Capture the cell that displays the provided text and extract its [x, y] central coordinate. 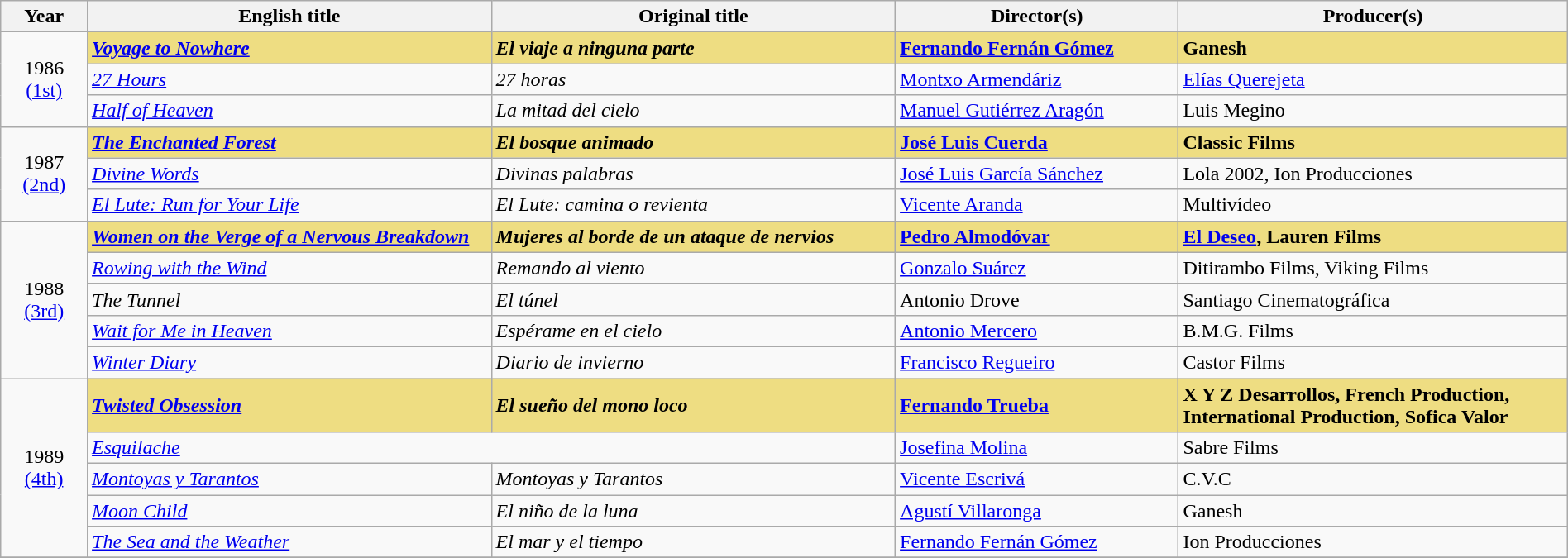
Agustí Villaronga [1037, 511]
X Y Z Desarrollos, French Production, International Production, Sofica Valor [1373, 405]
Voyage to Nowhere [289, 48]
Producer(s) [1373, 17]
1989(4th) [45, 468]
Espérame en el cielo [693, 331]
Year [45, 17]
C.V.C [1373, 479]
Multivídeo [1373, 205]
Vicente Escrivá [1037, 479]
Antonio Drove [1037, 299]
1987(2nd) [45, 174]
1988(3rd) [45, 299]
27 horas [693, 79]
Castor Films [1373, 362]
Moon Child [289, 511]
Elías Querejeta [1373, 79]
Divine Words [289, 174]
Mujeres al borde de un ataque de nervios [693, 236]
Director(s) [1037, 17]
Classic Films [1373, 142]
Gonzalo Suárez [1037, 268]
El Lute: Run for Your Life [289, 205]
Twisted Obsession [289, 405]
Winter Diary [289, 362]
Half of Heaven [289, 111]
The Enchanted Forest [289, 142]
Vicente Aranda [1037, 205]
The Sea and the Weather [289, 542]
El sueño del mono loco [693, 405]
El Lute: camina o revienta [693, 205]
Ditirambo Films, Viking Films [1373, 268]
Lola 2002, Ion Producciones [1373, 174]
27 Hours [289, 79]
1986(1st) [45, 79]
Fernando Trueba [1037, 405]
El niño de la luna [693, 511]
Esquilache [491, 448]
Manuel Gutiérrez Aragón [1037, 111]
Josefina Molina [1037, 448]
Rowing with the Wind [289, 268]
Santiago Cinematográfica [1373, 299]
Antonio Mercero [1037, 331]
El mar y el tiempo [693, 542]
La mitad del cielo [693, 111]
Women on the Verge of a Nervous Breakdown [289, 236]
Wait for Me in Heaven [289, 331]
English title [289, 17]
El túnel [693, 299]
The Tunnel [289, 299]
Francisco Regueiro [1037, 362]
Montxo Armendáriz [1037, 79]
Remando al viento [693, 268]
Diario de invierno [693, 362]
Original title [693, 17]
El viaje a ninguna parte [693, 48]
José Luis Cuerda [1037, 142]
Ion Producciones [1373, 542]
B.M.G. Films [1373, 331]
El bosque animado [693, 142]
Pedro Almodóvar [1037, 236]
Luis Megino [1373, 111]
El Deseo, Lauren Films [1373, 236]
Sabre Films [1373, 448]
José Luis García Sánchez [1037, 174]
Divinas palabras [693, 174]
